Pinpoint the cell where the given text exists, returning its (x, y) midpoint coordinate. 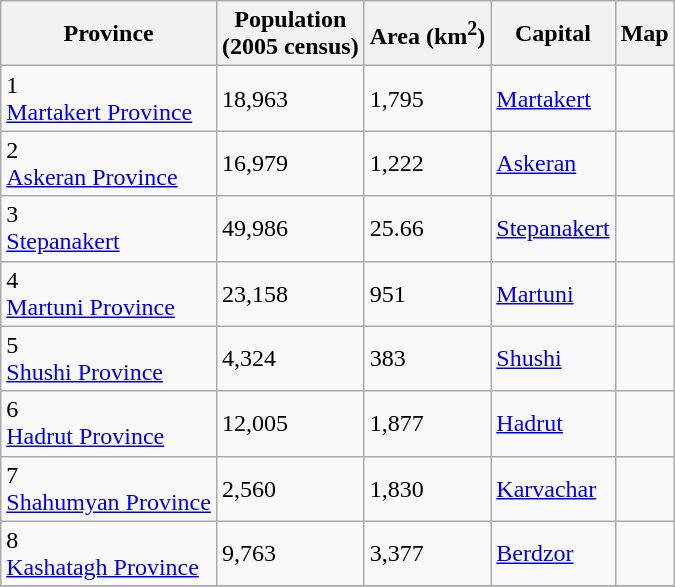
4Martuni Province (109, 294)
3,377 (428, 554)
Berdzor (553, 554)
Map (644, 34)
951 (428, 294)
1,877 (428, 424)
1,795 (428, 98)
12,005 (290, 424)
25.66 (428, 228)
Capital (553, 34)
2,560 (290, 488)
Karvachar (553, 488)
383 (428, 358)
9,763 (290, 554)
Martakert (553, 98)
Martuni (553, 294)
7Shahumyan Province (109, 488)
49,986 (290, 228)
Hadrut (553, 424)
3Stepanakert (109, 228)
8Kashatagh Province (109, 554)
16,979 (290, 164)
Province (109, 34)
5Shushi Province (109, 358)
2Askeran Province (109, 164)
Shushi (553, 358)
Stepanakert (553, 228)
4,324 (290, 358)
1Martakert Province (109, 98)
6Hadrut Province (109, 424)
Population(2005 census) (290, 34)
23,158 (290, 294)
1,222 (428, 164)
1,830 (428, 488)
Area (km2) (428, 34)
18,963 (290, 98)
Askeran (553, 164)
